Return [x, y] of the center of cell containing provided text 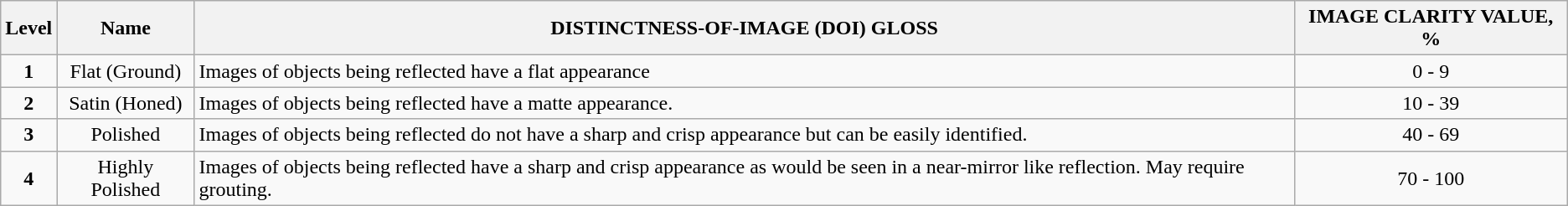
40 - 69 [1431, 135]
DISTINCTNESS-OF-IMAGE (DOI) GLOSS [744, 28]
3 [28, 135]
Highly Polished [126, 178]
4 [28, 178]
IMAGE CLARITY VALUE, % [1431, 28]
0 - 9 [1431, 71]
Images of objects being reflected have a sharp and crisp appearance as would be seen in a near-mirror like reflection. May require grouting. [744, 178]
2 [28, 103]
Images of objects being reflected do not have a sharp and crisp appearance but can be easily identified. [744, 135]
Satin (Honed) [126, 103]
Images of objects being reflected have a flat appearance [744, 71]
Name [126, 28]
70 - 100 [1431, 178]
10 - 39 [1431, 103]
Images of objects being reflected have a matte appearance. [744, 103]
Flat (Ground) [126, 71]
Level [28, 28]
1 [28, 71]
Polished [126, 135]
